Locate the cell with the specified text and output its [x, y] center coordinate. 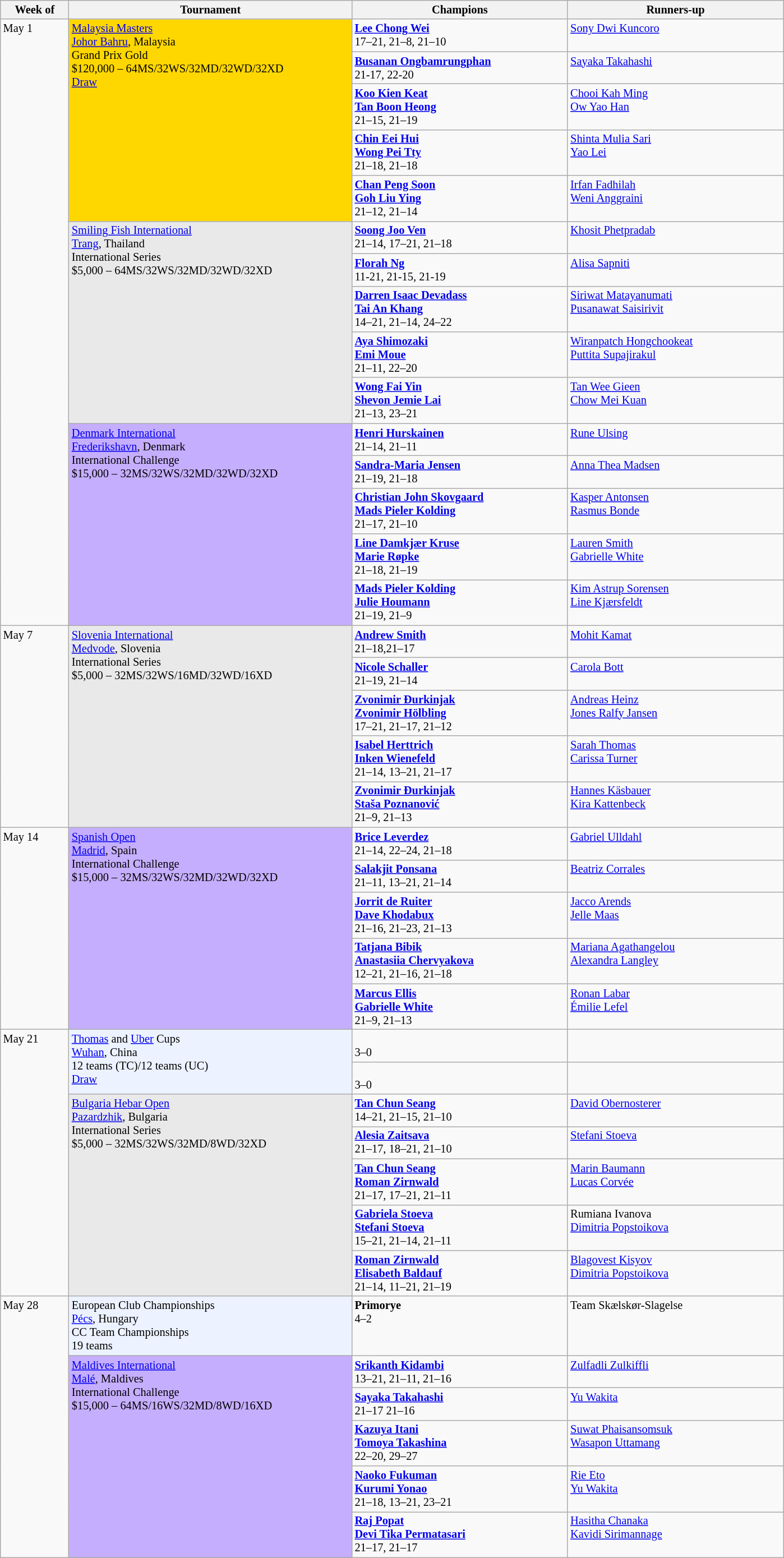
Wiranpatch Hongchookeat Puttita Supajirakul [675, 354]
Alesia Zaitsava21–17, 18–21, 21–10 [460, 1142]
Koo Kien Keat Tan Boon Heong21–15, 21–19 [460, 107]
Henri Hurskainen21–14, 21–11 [460, 440]
Mohit Kamat [675, 642]
Champions [460, 10]
Chooi Kah Ming Ow Yao Han [675, 107]
Jorrit de Ruiter Dave Khodabux21–16, 21–23, 21–13 [460, 915]
Hannes Käsbauer Kira Kattenbeck [675, 804]
Mads Pieler Kolding Julie Houmann21–19, 21–9 [460, 602]
Nicole Schaller21–19, 21–14 [460, 674]
Week of [35, 10]
Sayaka Takahashi21–17 21–16 [460, 1404]
Chan Peng Soon Goh Liu Ying21–12, 21–14 [460, 199]
Denmark InternationalFrederikshavn, DenmarkInternational Challenge$15,000 – 32MS/32WS/32MD/32WD/32XD [211, 524]
Carola Bott [675, 674]
Srikanth Kidambi13–21, 21–11, 21–16 [460, 1372]
Khosit Phetpradab [675, 237]
Isabel Herttrich Inken Wienefeld21–14, 13–21, 21–17 [460, 759]
Aya Shimozaki Emi Moue21–11, 22–20 [460, 354]
Darren Isaac Devadass Tai An Khang14–21, 21–14, 24–22 [460, 309]
Marcus Ellis Gabrielle White21–9, 21–13 [460, 1007]
Stefani Stoeva [675, 1142]
Shinta Mulia Sari Yao Lei [675, 153]
Zvonimir Đurkinjak Zvonimir Hölbling17–21, 21–17, 21–12 [460, 713]
Line Damkjær Kruse Marie Røpke21–18, 21–19 [460, 557]
Gabriel Ulldahl [675, 843]
Tan Chun Seang14–21, 21–15, 21–10 [460, 1110]
Anna Thea Madsen [675, 472]
Kazuya Itani Tomoya Takashina22–20, 29–27 [460, 1443]
Roman Zirnwald Elisabeth Baldauf21–14, 11–21, 21–19 [460, 1273]
Raj Popat Devi Tika Permatasari21–17, 21–17 [460, 1534]
Zulfadli Zulkiffli [675, 1372]
Tatjana Bibik Anastasiia Chervyakova12–21, 21–16, 21–18 [460, 961]
Sayaka Takahashi [675, 68]
Slovenia InternationalMedvode, SloveniaInternational Series$5,000 – 32MS/32WS/16MD/32WD/16XD [211, 726]
Yu Wakita [675, 1404]
Irfan Fadhilah Weni Anggraini [675, 199]
Brice Leverdez21–14, 22–24, 21–18 [460, 843]
Kasper Antonsen Rasmus Bonde [675, 511]
Andreas Heinz Jones Ralfy Jansen [675, 713]
Naoko Fukuman Kurumi Yonao21–18, 13–21, 23–21 [460, 1489]
Runners-up [675, 10]
Marin Baumann Lucas Corvée [675, 1182]
Jacco Arends Jelle Maas [675, 915]
Rumiana Ivanova Dimitria Popstoikova [675, 1228]
European Club ChampionshipsPécs, HungaryCC Team Championships19 teams [211, 1326]
Tan Chun Seang Roman Zirnwald21–17, 17–21, 21–11 [460, 1182]
Alisa Sapniti [675, 270]
Christian John Skovgaard Mads Pieler Kolding21–17, 21–10 [460, 511]
Andrew Smith21–18,21–17 [460, 642]
May 28 [35, 1427]
Suwat Phaisansomsuk Wasapon Uttamang [675, 1443]
Thomas and Uber CupsWuhan, China12 teams (TC)/12 teams (UC)Draw [211, 1061]
Florah Ng11-21, 21-15, 21-19 [460, 270]
Tournament [211, 10]
Malaysia MastersJohor Bahru, MalaysiaGrand Prix Gold$120,000 – 64MS/32WS/32MD/32WD/32XDDraw [211, 120]
David Obernosterer [675, 1110]
Blagovest Kisyov Dimitria Popstoikova [675, 1273]
Sarah Thomas Carissa Turner [675, 759]
Beatriz Corrales [675, 876]
Soong Joo Ven21–14, 17–21, 21–18 [460, 237]
May 14 [35, 928]
May 1 [35, 322]
Sandra-Maria Jensen21–19, 21–18 [460, 472]
Chin Eei Hui Wong Pei Tty21–18, 21–18 [460, 153]
Hasitha Chanaka Kavidi Sirimannage [675, 1534]
Spanish OpenMadrid, SpainInternational Challenge$15,000 – 32MS/32WS/32MD/32WD/32XD [211, 928]
Gabriela Stoeva Stefani Stoeva15–21, 21–14, 21–11 [460, 1228]
Rune Ulsing [675, 440]
Sony Dwi Kuncoro [675, 35]
Primorye4–2 [460, 1326]
Rie Eto Yu Wakita [675, 1489]
Lee Chong Wei17–21, 21–8, 21–10 [460, 35]
Maldives InternationalMalé, MaldivesInternational Challenge$15,000 – 64MS/16WS/32MD/8WD/16XD [211, 1456]
Wong Fai Yin Shevon Jemie Lai21–13, 23–21 [460, 400]
Busanan Ongbamrungphan21-17, 22-20 [460, 68]
Zvonimir Đurkinjak Staša Poznanović21–9, 21–13 [460, 804]
Lauren Smith Gabrielle White [675, 557]
Salakjit Ponsana21–11, 13–21, 21–14 [460, 876]
Mariana Agathangelou Alexandra Langley [675, 961]
Siriwat Matayanumati Pusanawat Saisirivit [675, 309]
Tan Wee Gieen Chow Mei Kuan [675, 400]
Kim Astrup Sorensen Line Kjærsfeldt [675, 602]
May 7 [35, 726]
Team Skælskør-Slagelse [675, 1326]
May 21 [35, 1163]
Ronan Labar Émilie Lefel [675, 1007]
Bulgaria Hebar OpenPazardzhik, BulgariaInternational Series$5,000 – 32MS/32WS/32MD/8WD/32XD [211, 1195]
Smiling Fish InternationalTrang, ThailandInternational Series$5,000 – 64MS/32WS/32MD/32WD/32XD [211, 322]
